Pinpoint the cell where the given text exists, returning its [X, Y] midpoint coordinate. 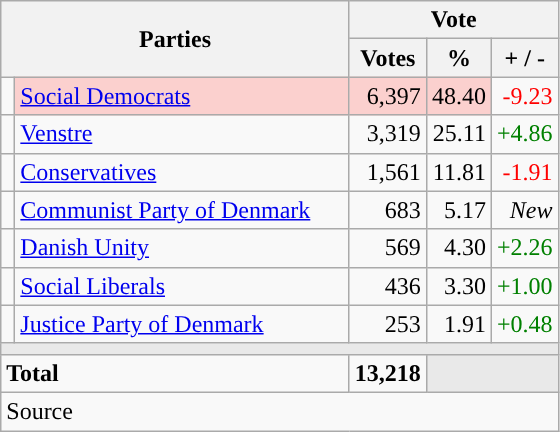
Social Democrats [182, 96]
4.30 [458, 248]
Total [176, 373]
Justice Party of Denmark [182, 324]
Conservatives [182, 172]
1.91 [458, 324]
683 [388, 210]
Votes [388, 58]
48.40 [458, 96]
Danish Unity [182, 248]
3,319 [388, 134]
+4.86 [524, 134]
Venstre [182, 134]
+ / - [524, 58]
11.81 [458, 172]
6,397 [388, 96]
+2.26 [524, 248]
-9.23 [524, 96]
+0.48 [524, 324]
1,561 [388, 172]
25.11 [458, 134]
Source [280, 411]
436 [388, 286]
+1.00 [524, 286]
New [524, 210]
% [458, 58]
Vote [454, 20]
Communist Party of Denmark [182, 210]
Parties [176, 39]
Social Liberals [182, 286]
13,218 [388, 373]
253 [388, 324]
3.30 [458, 286]
569 [388, 248]
-1.91 [524, 172]
5.17 [458, 210]
